From the cell containing the given text, extract its center point as (X, Y) coordinate. 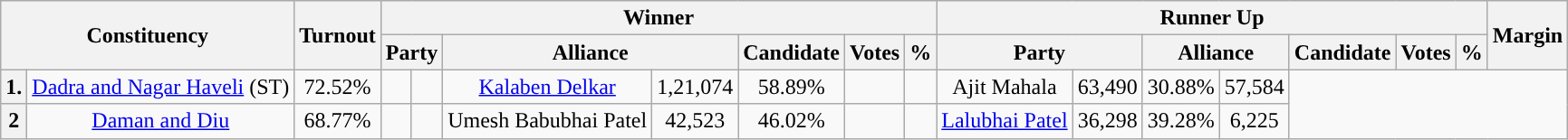
46.02% (792, 121)
Daman and Diu (161, 121)
42,523 (696, 121)
1,21,074 (696, 87)
57,584 (1254, 87)
6,225 (1254, 121)
68.77% (338, 121)
63,490 (1107, 87)
Margin (1527, 35)
2 (14, 121)
36,298 (1107, 121)
Ajit Mahala (1005, 87)
Constituency (148, 35)
30.88% (1181, 87)
58.89% (792, 87)
1. (14, 87)
39.28% (1181, 121)
Runner Up (1212, 18)
Lalubhai Patel (1005, 121)
Dadra and Nagar Haveli (ST) (161, 87)
Umesh Babubhai Patel (547, 121)
Kalaben Delkar (547, 87)
72.52% (338, 87)
Winner (658, 18)
Turnout (338, 35)
